Find where the given text appears and provide that cell's center as [X, Y] coordinate. 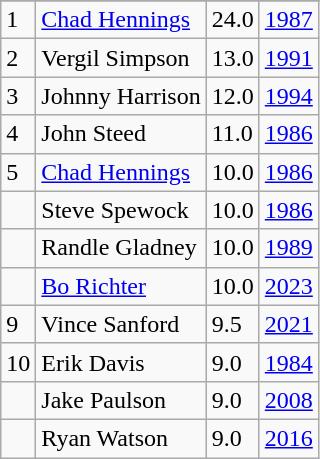
1994 [288, 96]
John Steed [121, 134]
1987 [288, 20]
12.0 [232, 96]
9 [18, 324]
5 [18, 172]
Jake Paulson [121, 400]
11.0 [232, 134]
2016 [288, 438]
13.0 [232, 58]
1 [18, 20]
Vergil Simpson [121, 58]
2 [18, 58]
Randle Gladney [121, 248]
1984 [288, 362]
4 [18, 134]
Bo Richter [121, 286]
Vince Sanford [121, 324]
9.5 [232, 324]
1991 [288, 58]
2023 [288, 286]
Steve Spewock [121, 210]
10 [18, 362]
2008 [288, 400]
Johnny Harrison [121, 96]
Ryan Watson [121, 438]
1989 [288, 248]
24.0 [232, 20]
Erik Davis [121, 362]
3 [18, 96]
2021 [288, 324]
